Provide the [x, y] coordinate of the cell's center where the given text is located.  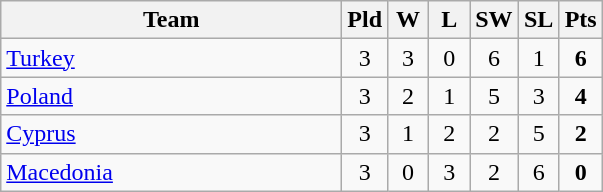
Macedonia [172, 172]
Poland [172, 96]
Turkey [172, 58]
4 [580, 96]
L [450, 20]
SL [538, 20]
Cyprus [172, 134]
Pts [580, 20]
SW [494, 20]
Pld [365, 20]
Team [172, 20]
W [408, 20]
